Extract the (X, Y) coordinate from the center of the cell holding the provided text.  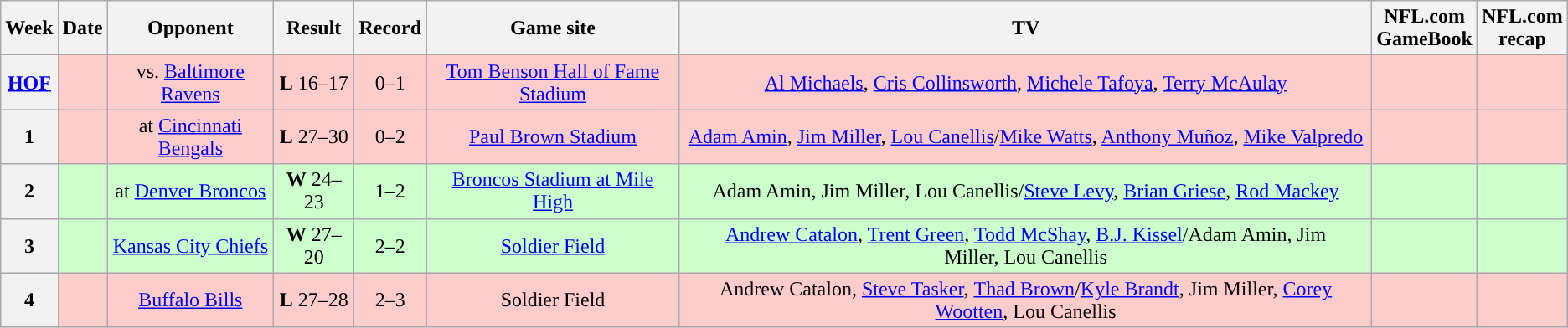
0–1 (390, 82)
Andrew Catalon, Trent Green, Todd McShay, B.J. Kissel/Adam Amin, Jim Miller, Lou Canellis (1025, 246)
Result (313, 28)
L 16–17 (313, 82)
Kansas City Chiefs (190, 246)
at Cincinnati Bengals (190, 137)
Adam Amin, Jim Miller, Lou Canellis/Steve Levy, Brian Griese, Rod Mackey (1025, 191)
Date (82, 28)
vs. Baltimore Ravens (190, 82)
Buffalo Bills (190, 300)
Adam Amin, Jim Miller, Lou Canellis/Mike Watts, Anthony Muñoz, Mike Valpredo (1025, 137)
W 27–20 (313, 246)
L 27–28 (313, 300)
3 (29, 246)
0–2 (390, 137)
2–2 (390, 246)
Broncos Stadium at Mile High (553, 191)
Game site (553, 28)
2–3 (390, 300)
HOF (29, 82)
1 (29, 137)
TV (1025, 28)
2 (29, 191)
Paul Brown Stadium (553, 137)
at Denver Broncos (190, 191)
NFL.comrecap (1522, 28)
1–2 (390, 191)
W 24–23 (313, 191)
Record (390, 28)
Al Michaels, Cris Collinsworth, Michele Tafoya, Terry McAulay (1025, 82)
Andrew Catalon, Steve Tasker, Thad Brown/Kyle Brandt, Jim Miller, Corey Wootten, Lou Canellis (1025, 300)
Tom Benson Hall of Fame Stadium (553, 82)
Week (29, 28)
4 (29, 300)
NFL.comGameBook (1425, 28)
Opponent (190, 28)
L 27–30 (313, 137)
